Determine the [x, y] coordinate at the center of the cell enclosing the given text.  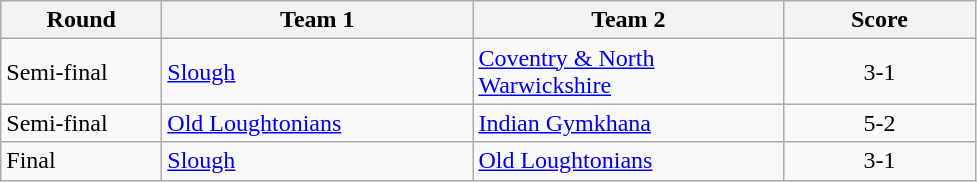
Final [82, 161]
Score [880, 20]
5-2 [880, 123]
Team 1 [318, 20]
Coventry & North Warwickshire [628, 72]
Round [82, 20]
Team 2 [628, 20]
Indian Gymkhana [628, 123]
